Return [X, Y] of the center of cell containing provided text 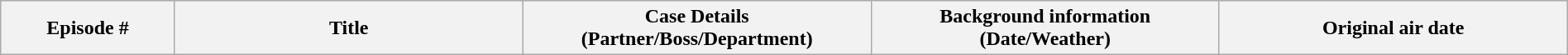
Background information(Date/Weather) [1045, 28]
Episode # [88, 28]
Case Details(Partner/Boss/Department) [696, 28]
Title [349, 28]
Original air date [1393, 28]
